Identify which cell holds the provided text, then report its [X, Y] central coordinate. 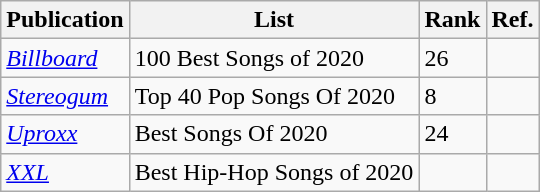
Uproxx [65, 134]
Billboard [65, 58]
Stereogum [65, 96]
Publication [65, 20]
List [274, 20]
Top 40 Pop Songs Of 2020 [274, 96]
Best Songs Of 2020 [274, 134]
24 [452, 134]
Best Hip-Hop Songs of 2020 [274, 172]
Rank [452, 20]
Ref. [512, 20]
XXL [65, 172]
100 Best Songs of 2020 [274, 58]
8 [452, 96]
26 [452, 58]
